Identify which cell holds the provided text, then report its [X, Y] central coordinate. 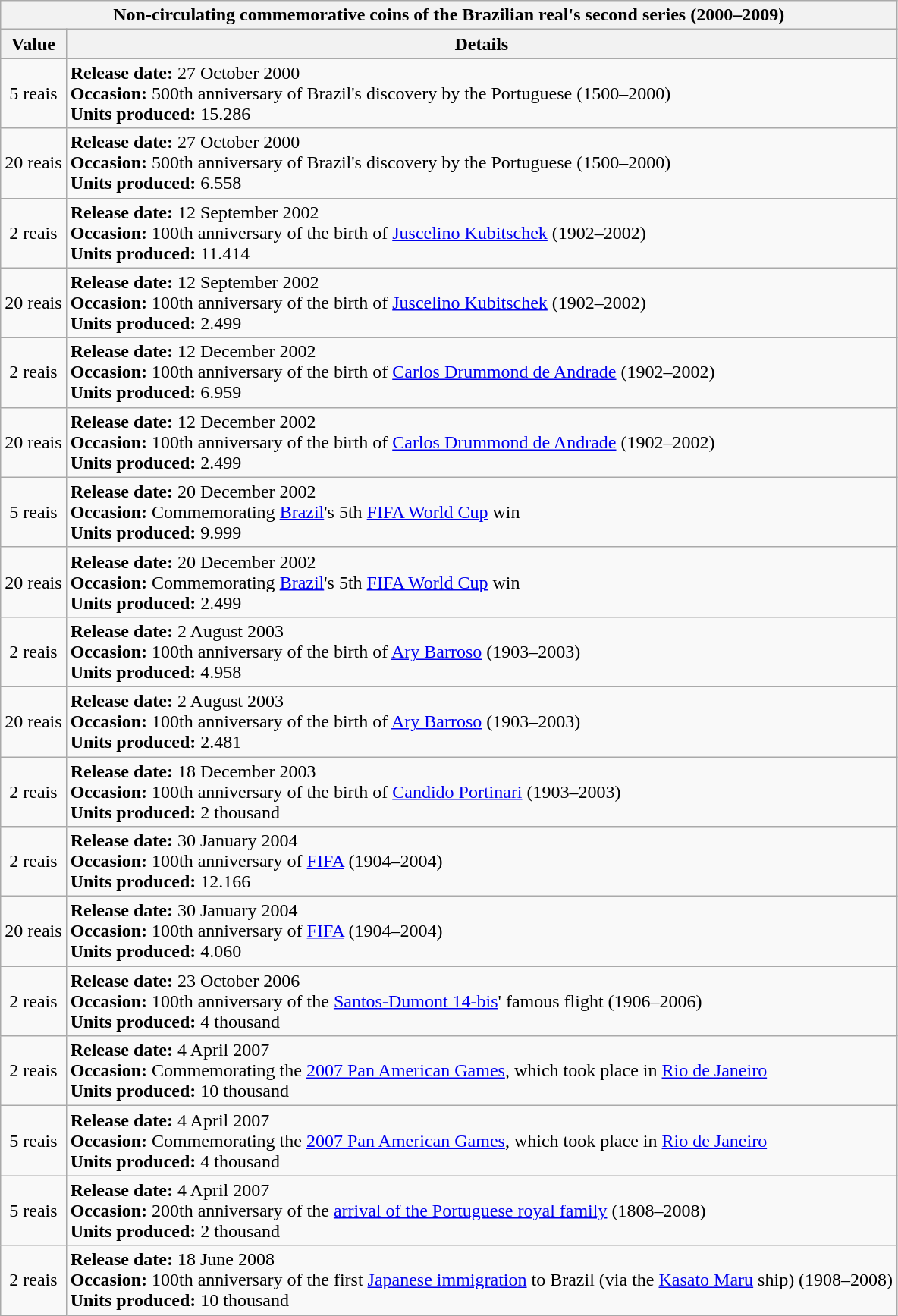
Non-circulating commemorative coins of the Brazilian real's second series (2000–2009) [449, 15]
Release date: 4 April 2007Occasion: 200th anniversary of the arrival of the Portuguese royal family (1808–2008)Units produced: 2 thousand [482, 1211]
Release date: 2 August 2003Occasion: 100th anniversary of the birth of Ary Barroso (1903–2003)Units produced: 2.481 [482, 721]
Details [482, 44]
Release date: 27 October 2000Occasion: 500th anniversary of Brazil's discovery by the Portuguese (1500–2000)Units produced: 6.558 [482, 163]
Release date: 30 January 2004Occasion: 100th anniversary of FIFA (1904–2004)Units produced: 4.060 [482, 931]
Release date: 20 December 2002Occasion: Commemorating Brazil's 5th FIFA World Cup winUnits produced: 9.999 [482, 512]
Release date: 12 September 2002Occasion: 100th anniversary of the birth of Juscelino Kubitschek (1902–2002)Units produced: 11.414 [482, 233]
Release date: 12 September 2002Occasion: 100th anniversary of the birth of Juscelino Kubitschek (1902–2002)Units produced: 2.499 [482, 303]
Release date: 12 December 2002Occasion: 100th anniversary of the birth of Carlos Drummond de Andrade (1902–2002)Units produced: 6.959 [482, 372]
Value [33, 44]
Release date: 4 April 2007Occasion: Commemorating the 2007 Pan American Games, which took place in Rio de JaneiroUnits produced: 10 thousand [482, 1071]
Release date: 12 December 2002Occasion: 100th anniversary of the birth of Carlos Drummond de Andrade (1902–2002)Units produced: 2.499 [482, 442]
Release date: 30 January 2004Occasion: 100th anniversary of FIFA (1904–2004)Units produced: 12.166 [482, 862]
Release date: 4 April 2007Occasion: Commemorating the 2007 Pan American Games, which took place in Rio de JaneiroUnits produced: 4 thousand [482, 1141]
Release date: 27 October 2000Occasion: 500th anniversary of Brazil's discovery by the Portuguese (1500–2000)Units produced: 15.286 [482, 93]
Release date: 23 October 2006Occasion: 100th anniversary of the Santos-Dumont 14-bis' famous flight (1906–2006)Units produced: 4 thousand [482, 1001]
Release date: 2 August 2003Occasion: 100th anniversary of the birth of Ary Barroso (1903–2003)Units produced: 4.958 [482, 652]
Release date: 20 December 2002Occasion: Commemorating Brazil's 5th FIFA World Cup winUnits produced: 2.499 [482, 582]
Release date: 18 December 2003Occasion: 100th anniversary of the birth of Candido Portinari (1903–2003)Units produced: 2 thousand [482, 792]
